From the cell containing the given text, extract its center point as (x, y) coordinate. 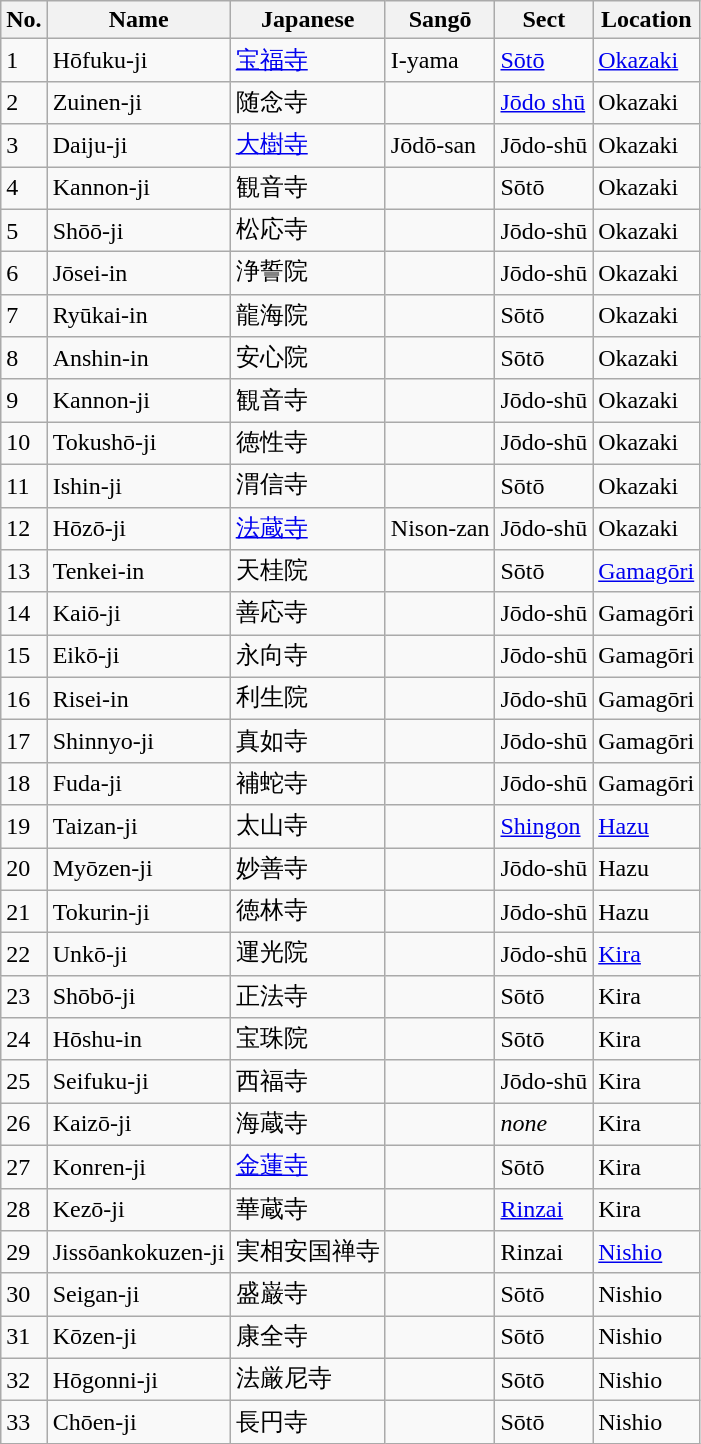
25 (24, 1082)
随念寺 (308, 102)
Hōfuku-ji (138, 60)
永向寺 (308, 656)
Hōzō-ji (138, 528)
33 (24, 1422)
松応寺 (308, 230)
16 (24, 698)
13 (24, 572)
Zuinen-ji (138, 102)
徳林寺 (308, 912)
Seigan-ji (138, 1294)
Tokurin-ji (138, 912)
32 (24, 1380)
妙善寺 (308, 870)
Unkō-ji (138, 954)
宝福寺 (308, 60)
Anshin-in (138, 358)
Ishin-ji (138, 486)
龍海院 (308, 316)
Risei-in (138, 698)
利生院 (308, 698)
Konren-ji (138, 1166)
康全寺 (308, 1338)
Location (646, 20)
天桂院 (308, 572)
実相安国禅寺 (308, 1252)
安心院 (308, 358)
23 (24, 996)
19 (24, 826)
5 (24, 230)
浄誓院 (308, 274)
20 (24, 870)
西福寺 (308, 1082)
徳性寺 (308, 444)
太山寺 (308, 826)
1 (24, 60)
none (544, 1124)
31 (24, 1338)
Myōzen-ji (138, 870)
29 (24, 1252)
Jōdo shū (544, 102)
28 (24, 1210)
華蔵寺 (308, 1210)
Kaiō-ji (138, 614)
渭信寺 (308, 486)
Shinnyo-ji (138, 742)
Japanese (308, 20)
補蛇寺 (308, 784)
善応寺 (308, 614)
金蓮寺 (308, 1166)
6 (24, 274)
3 (24, 146)
27 (24, 1166)
Chōen-ji (138, 1422)
Fuda-ji (138, 784)
Daiju-ji (138, 146)
Eikō-ji (138, 656)
真如寺 (308, 742)
長円寺 (308, 1422)
Kōzen-ji (138, 1338)
4 (24, 188)
運光院 (308, 954)
大樹寺 (308, 146)
Name (138, 20)
法厳尼寺 (308, 1380)
Jōsei-in (138, 274)
Seifuku-ji (138, 1082)
21 (24, 912)
26 (24, 1124)
12 (24, 528)
2 (24, 102)
24 (24, 1040)
7 (24, 316)
Jissōankokuzen-ji (138, 1252)
Hōshu-in (138, 1040)
Hōgonni-ji (138, 1380)
18 (24, 784)
8 (24, 358)
Ryūkai-in (138, 316)
Shōō-ji (138, 230)
Kezō-ji (138, 1210)
法蔵寺 (308, 528)
Shingon (544, 826)
Sect (544, 20)
Taizan-ji (138, 826)
Tokushō-ji (138, 444)
Jōdō-san (440, 146)
No. (24, 20)
Shōbō-ji (138, 996)
14 (24, 614)
10 (24, 444)
17 (24, 742)
正法寺 (308, 996)
Kaizō-ji (138, 1124)
盛巌寺 (308, 1294)
30 (24, 1294)
Sangō (440, 20)
宝珠院 (308, 1040)
22 (24, 954)
11 (24, 486)
Nison-zan (440, 528)
I-yama (440, 60)
9 (24, 400)
海蔵寺 (308, 1124)
15 (24, 656)
Tenkei-in (138, 572)
